Provide the [x, y] coordinate of the cell's center where the given text is located.  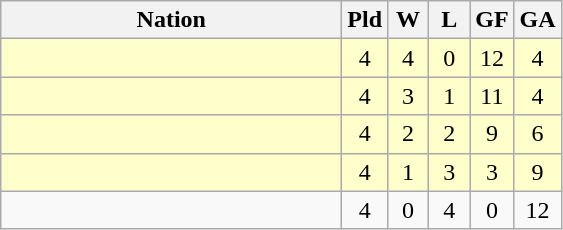
11 [492, 96]
Pld [365, 20]
GF [492, 20]
L [450, 20]
W [408, 20]
GA [538, 20]
Nation [172, 20]
6 [538, 134]
